Output the (X, Y) coordinate of the center of the cell containing the given text.  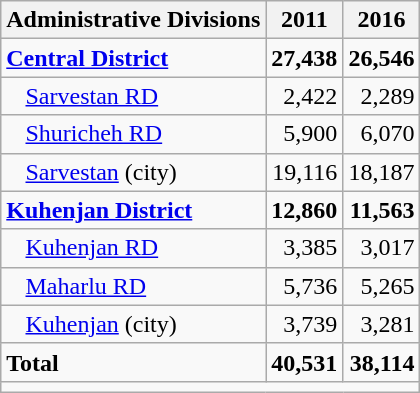
2,289 (382, 96)
Kuhenjan (city) (134, 324)
Total (134, 362)
18,187 (382, 172)
2,422 (304, 96)
19,116 (304, 172)
6,070 (382, 134)
11,563 (382, 210)
26,546 (382, 58)
5,736 (304, 286)
12,860 (304, 210)
40,531 (304, 362)
Administrative Divisions (134, 20)
Kuhenjan District (134, 210)
5,900 (304, 134)
Shuricheh RD (134, 134)
Sarvestan (city) (134, 172)
3,739 (304, 324)
Central District (134, 58)
Maharlu RD (134, 286)
38,114 (382, 362)
5,265 (382, 286)
3,385 (304, 248)
3,017 (382, 248)
Sarvestan RD (134, 96)
3,281 (382, 324)
27,438 (304, 58)
Kuhenjan RD (134, 248)
2016 (382, 20)
2011 (304, 20)
